Pinpoint the cell where the given text exists, returning its [X, Y] midpoint coordinate. 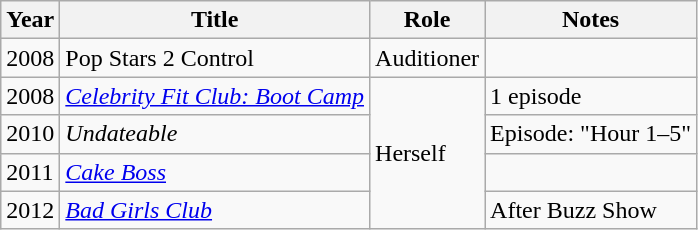
Role [428, 20]
Year [30, 20]
Auditioner [428, 58]
Pop Stars 2 Control [215, 58]
2012 [30, 210]
Undateable [215, 134]
Bad Girls Club [215, 210]
1 episode [591, 96]
Notes [591, 20]
2011 [30, 172]
Title [215, 20]
Episode: "Hour 1–5" [591, 134]
Herself [428, 153]
After Buzz Show [591, 210]
Celebrity Fit Club: Boot Camp [215, 96]
2010 [30, 134]
Cake Boss [215, 172]
